Pinpoint the cell where the given text exists, returning its [x, y] midpoint coordinate. 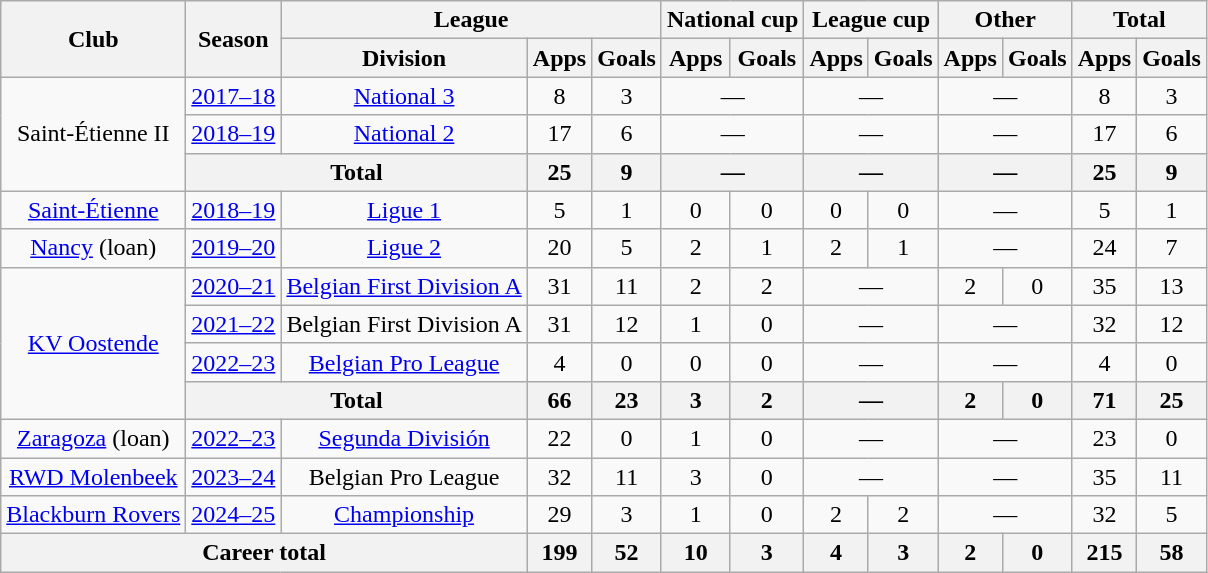
20 [559, 248]
13 [1172, 286]
199 [559, 553]
2020–21 [234, 286]
2017–18 [234, 96]
Saint-Étienne [94, 210]
Blackburn Rovers [94, 515]
Other [1005, 20]
Season [234, 39]
215 [1104, 553]
KV Oostende [94, 343]
National 3 [404, 96]
71 [1104, 400]
2019–20 [234, 248]
10 [695, 553]
2024–25 [234, 515]
Career total [264, 553]
League [472, 20]
Division [404, 58]
National cup [732, 20]
24 [1104, 248]
Nancy (loan) [94, 248]
Zaragoza (loan) [94, 438]
Ligue 1 [404, 210]
7 [1172, 248]
2021–22 [234, 324]
52 [627, 553]
22 [559, 438]
58 [1172, 553]
RWD Molenbeek [94, 477]
Ligue 2 [404, 248]
National 2 [404, 134]
2023–24 [234, 477]
League cup [871, 20]
Club [94, 39]
Saint-Étienne II [94, 134]
66 [559, 400]
29 [559, 515]
Segunda División [404, 438]
Championship [404, 515]
